Capture the cell that displays the provided text and extract its [X, Y] central coordinate. 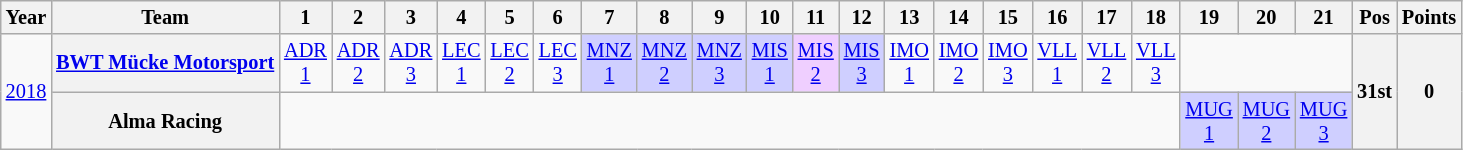
18 [1156, 17]
0 [1429, 92]
MUG3 [1324, 121]
20 [1266, 17]
LEC3 [558, 63]
IMO2 [958, 63]
16 [1056, 17]
ADR2 [358, 63]
21 [1324, 17]
Points [1429, 17]
8 [664, 17]
7 [610, 17]
LEC2 [509, 63]
MIS2 [816, 63]
4 [461, 17]
ADR3 [412, 63]
VLL3 [1156, 63]
MNZ2 [664, 63]
19 [1208, 17]
BWT Mücke Motorsport [165, 63]
5 [509, 17]
31st [1374, 92]
17 [1106, 17]
10 [770, 17]
ADR1 [306, 63]
Team [165, 17]
6 [558, 17]
2 [358, 17]
15 [1008, 17]
MNZ3 [720, 63]
LEC1 [461, 63]
Alma Racing [165, 121]
2018 [26, 92]
14 [958, 17]
13 [910, 17]
IMO1 [910, 63]
3 [412, 17]
12 [862, 17]
11 [816, 17]
MIS1 [770, 63]
IMO3 [1008, 63]
Pos [1374, 17]
VLL2 [1106, 63]
9 [720, 17]
MUG1 [1208, 121]
MUG2 [1266, 121]
1 [306, 17]
MNZ1 [610, 63]
Year [26, 17]
VLL1 [1056, 63]
MIS3 [862, 63]
